Provide the [X, Y] coordinate of the cell's center where the given text is located.  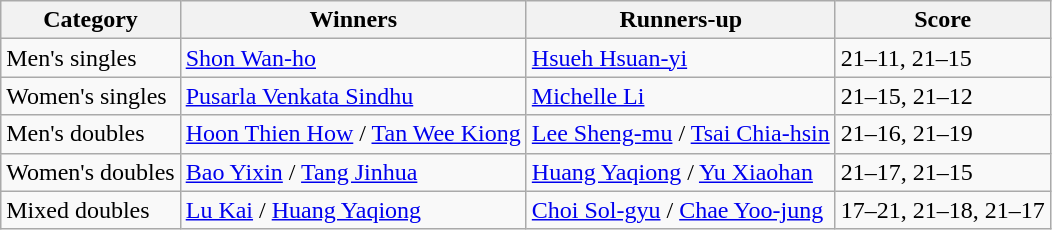
Lu Kai / Huang Yaqiong [353, 210]
Choi Sol-gyu / Chae Yoo-jung [680, 210]
21–17, 21–15 [942, 172]
Huang Yaqiong / Yu Xiaohan [680, 172]
Michelle Li [680, 96]
Men's doubles [90, 134]
Women's singles [90, 96]
Hoon Thien How / Tan Wee Kiong [353, 134]
Score [942, 20]
21–15, 21–12 [942, 96]
Winners [353, 20]
Shon Wan-ho [353, 58]
17–21, 21–18, 21–17 [942, 210]
Bao Yixin / Tang Jinhua [353, 172]
Men's singles [90, 58]
Hsueh Hsuan-yi [680, 58]
21–11, 21–15 [942, 58]
Women's doubles [90, 172]
Runners-up [680, 20]
Category [90, 20]
Lee Sheng-mu / Tsai Chia-hsin [680, 134]
Pusarla Venkata Sindhu [353, 96]
Mixed doubles [90, 210]
21–16, 21–19 [942, 134]
